For the text-containing cell, return its midpoint in [X, Y] coordinate format. 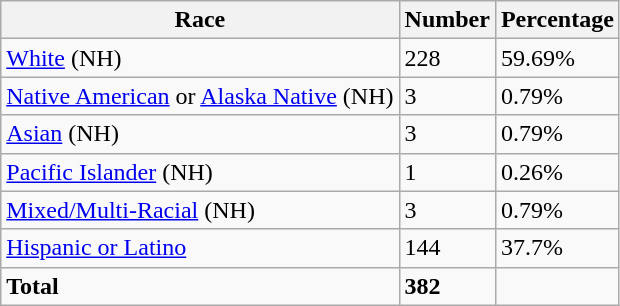
Race [200, 20]
1 [447, 172]
Native American or Alaska Native (NH) [200, 96]
Number [447, 20]
228 [447, 58]
0.26% [557, 172]
382 [447, 286]
37.7% [557, 248]
Pacific Islander (NH) [200, 172]
Hispanic or Latino [200, 248]
Percentage [557, 20]
Asian (NH) [200, 134]
144 [447, 248]
Mixed/Multi-Racial (NH) [200, 210]
Total [200, 286]
White (NH) [200, 58]
59.69% [557, 58]
